Return [X, Y] of the center of cell containing provided text 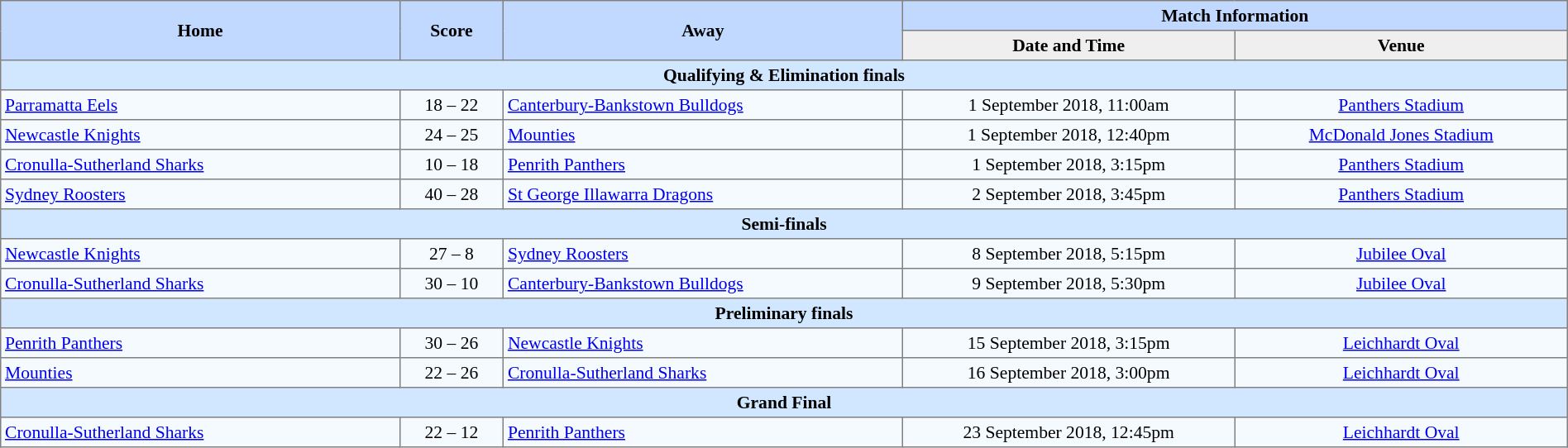
Score [452, 31]
Qualifying & Elimination finals [784, 75]
1 September 2018, 12:40pm [1068, 135]
22 – 12 [452, 432]
Away [703, 31]
Match Information [1235, 16]
McDonald Jones Stadium [1401, 135]
22 – 26 [452, 373]
23 September 2018, 12:45pm [1068, 432]
2 September 2018, 3:45pm [1068, 194]
1 September 2018, 11:00am [1068, 105]
30 – 26 [452, 343]
Parramatta Eels [200, 105]
Date and Time [1068, 45]
18 – 22 [452, 105]
Home [200, 31]
27 – 8 [452, 254]
1 September 2018, 3:15pm [1068, 164]
Grand Final [784, 403]
8 September 2018, 5:15pm [1068, 254]
St George Illawarra Dragons [703, 194]
15 September 2018, 3:15pm [1068, 343]
16 September 2018, 3:00pm [1068, 373]
Preliminary finals [784, 313]
24 – 25 [452, 135]
30 – 10 [452, 284]
Semi-finals [784, 224]
Venue [1401, 45]
10 – 18 [452, 164]
40 – 28 [452, 194]
9 September 2018, 5:30pm [1068, 284]
